Pinpoint the cell where the given text exists, returning its (x, y) midpoint coordinate. 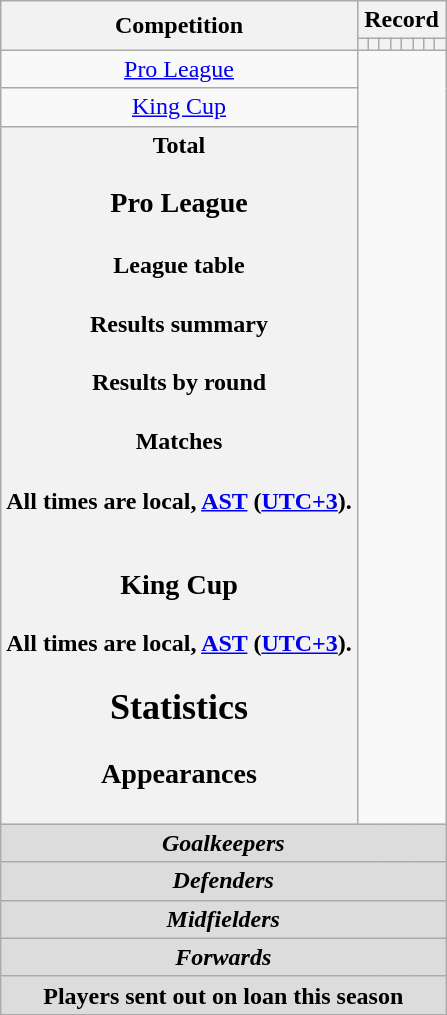
Pro League (180, 69)
Players sent out on loan this season (224, 995)
King Cup (180, 107)
Defenders (224, 881)
Competition (180, 26)
Midfielders (224, 919)
Goalkeepers (224, 843)
Record (401, 20)
Forwards (224, 957)
